For the text-containing cell, return its midpoint in [X, Y] coordinate format. 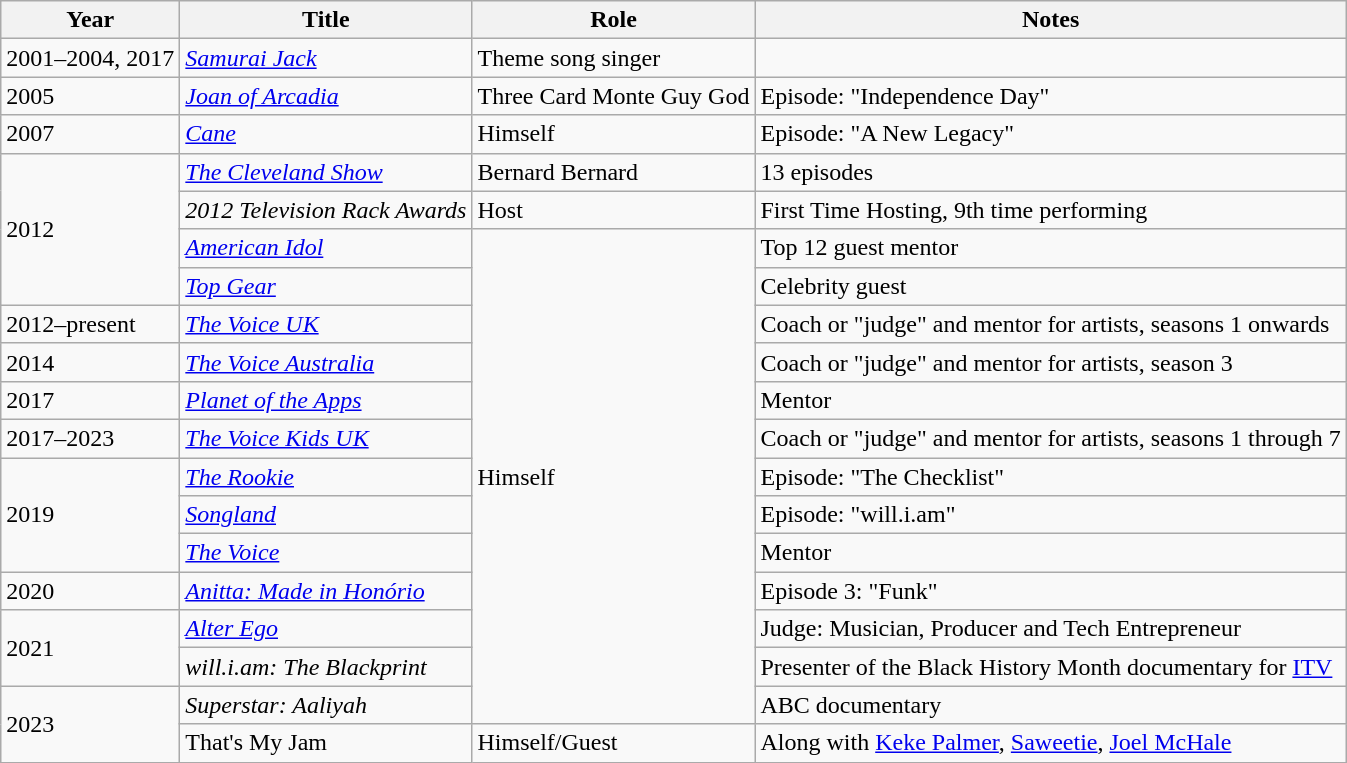
Episode: "The Checklist" [1050, 477]
The Rookie [326, 477]
Year [90, 20]
Bernard Bernard [614, 172]
2023 [90, 724]
The Voice Kids UK [326, 438]
Episode 3: "Funk" [1050, 591]
Planet of the Apps [326, 400]
The Cleveland Show [326, 172]
First Time Hosting, 9th time performing [1050, 210]
ABC documentary [1050, 705]
The Voice UK [326, 324]
The Voice Australia [326, 362]
2005 [90, 96]
2001–2004, 2017 [90, 58]
2007 [90, 134]
2017 [90, 400]
Role [614, 20]
Notes [1050, 20]
Three Card Monte Guy God [614, 96]
Presenter of the Black History Month documentary for ITV [1050, 667]
Top 12 guest mentor [1050, 248]
Samurai Jack [326, 58]
Title [326, 20]
Celebrity guest [1050, 286]
2017–2023 [90, 438]
2014 [90, 362]
Coach or "judge" and mentor for artists, seasons 1 onwards [1050, 324]
Songland [326, 515]
Coach or "judge" and mentor for artists, season 3 [1050, 362]
That's My Jam [326, 743]
Joan of Arcadia [326, 96]
Theme song singer [614, 58]
2012 Television Rack Awards [326, 210]
Superstar: Aaliyah [326, 705]
Anitta: Made in Honório [326, 591]
Coach or "judge" and mentor for artists, seasons 1 through 7 [1050, 438]
Episode: "Independence Day" [1050, 96]
Judge: Musician, Producer and Tech Entrepreneur [1050, 629]
2012 [90, 229]
Episode: "will.i.am" [1050, 515]
Alter Ego [326, 629]
2019 [90, 515]
Episode: "A New Legacy" [1050, 134]
Along with Keke Palmer, Saweetie, Joel McHale [1050, 743]
2021 [90, 648]
Top Gear [326, 286]
2012–present [90, 324]
Host [614, 210]
The Voice [326, 553]
2020 [90, 591]
Cane [326, 134]
will.i.am: The Blackprint [326, 667]
13 episodes [1050, 172]
Himself/Guest [614, 743]
American Idol [326, 248]
